Pinpoint the cell where the given text exists, returning its [x, y] midpoint coordinate. 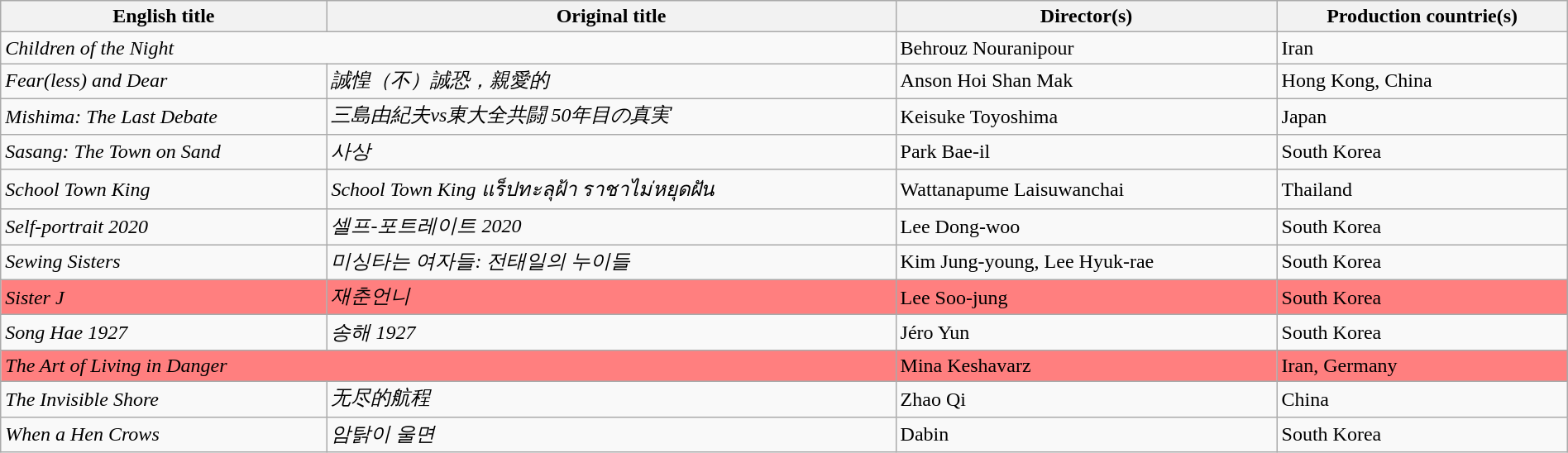
Iran, Germany [1422, 365]
School Town King [164, 190]
Original title [611, 17]
Mina Keshavarz [1087, 365]
Kim Jung-young, Lee Hyuk-rae [1087, 263]
암탉이 울면 [611, 435]
The Invisible Shore [164, 398]
The Art of Living in Danger [448, 365]
Production countrie(s) [1422, 17]
School Town King แร็ปทะลุฝ้า ราชาไม่หยุดฝัน [611, 190]
誠惶（不）誠恐，親愛的 [611, 81]
송해 1927 [611, 332]
Japan [1422, 116]
Lee Soo-jung [1087, 298]
재춘언니 [611, 298]
Zhao Qi [1087, 398]
Behrouz Nouranipour [1087, 48]
Sister J [164, 298]
사상 [611, 152]
English title [164, 17]
미싱타는 여자들: 전태일의 누이들 [611, 263]
Hong Kong, China [1422, 81]
Anson Hoi Shan Mak [1087, 81]
When a Hen Crows [164, 435]
Mishima: The Last Debate [164, 116]
Jéro Yun [1087, 332]
Dabin [1087, 435]
Fear(less) and Dear [164, 81]
Keisuke Toyoshima [1087, 116]
Lee Dong-woo [1087, 226]
Sasang: The Town on Sand [164, 152]
三島由紀夫vs東大全共闘 50年目の真実 [611, 116]
无尽的航程 [611, 398]
Song Hae 1927 [164, 332]
Director(s) [1087, 17]
Wattanapume Laisuwanchai [1087, 190]
Children of the Night [448, 48]
Sewing Sisters [164, 263]
Self-portrait 2020 [164, 226]
Iran [1422, 48]
Thailand [1422, 190]
셀프-포트레이트 2020 [611, 226]
Park Bae-il [1087, 152]
China [1422, 398]
